Extract the [X, Y] coordinate from the center of the cell holding the provided text.  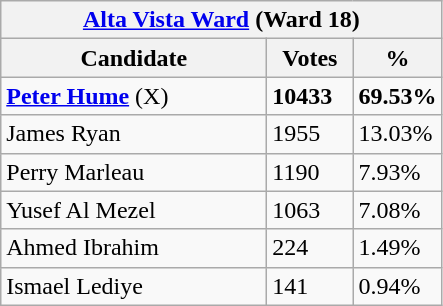
0.94% [398, 286]
13.03% [398, 134]
1955 [310, 134]
Yusef Al Mezel [134, 210]
1.49% [398, 248]
Votes [310, 58]
Ahmed Ibrahim [134, 248]
7.08% [398, 210]
1190 [310, 172]
Perry Marleau [134, 172]
69.53% [398, 96]
224 [310, 248]
141 [310, 286]
Ismael Lediye [134, 286]
Peter Hume (X) [134, 96]
% [398, 58]
Candidate [134, 58]
10433 [310, 96]
James Ryan [134, 134]
7.93% [398, 172]
Alta Vista Ward (Ward 18) [222, 20]
1063 [310, 210]
